Pinpoint the cell where the given text exists, returning its (X, Y) midpoint coordinate. 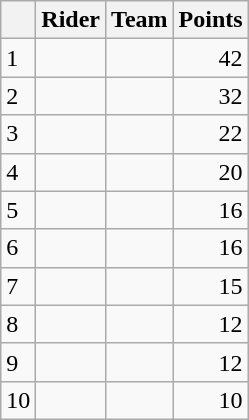
22 (210, 134)
32 (210, 96)
8 (18, 324)
15 (210, 286)
2 (18, 96)
Team (140, 20)
Rider (71, 20)
6 (18, 248)
20 (210, 172)
7 (18, 286)
42 (210, 58)
9 (18, 362)
Points (210, 20)
4 (18, 172)
3 (18, 134)
1 (18, 58)
5 (18, 210)
